Identify which cell holds the provided text, then report its [x, y] central coordinate. 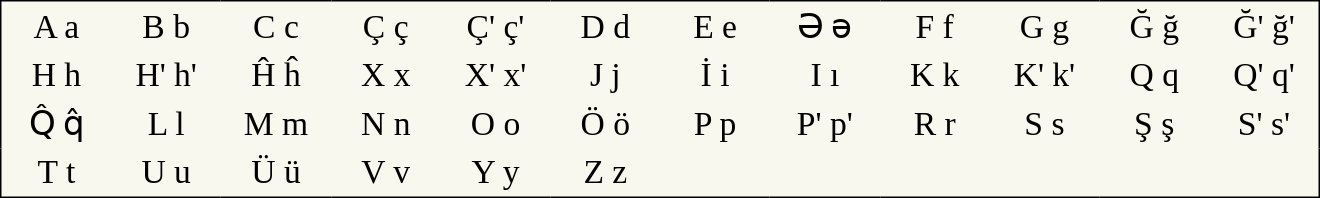
S' s' [1264, 124]
V v [386, 172]
X x [386, 75]
Ö ö [605, 124]
O o [496, 124]
X' x' [496, 75]
G g [1045, 26]
T t [56, 172]
M m [276, 124]
H h [56, 75]
S s [1045, 124]
U u [166, 172]
İ i [715, 75]
Ә ә [825, 26]
D d [605, 26]
Z z [605, 172]
Ğ' ğ' [1264, 26]
Y y [496, 172]
F f [935, 26]
Q' q' [1264, 75]
Q̂ q̂ [56, 124]
I ı [825, 75]
Ü ü [276, 172]
Ğ ğ [1154, 26]
Ĥ ĥ [276, 75]
P' p' [825, 124]
K k [935, 75]
B b [166, 26]
R r [935, 124]
Ç' ç' [496, 26]
Ç ç [386, 26]
N n [386, 124]
K' k' [1045, 75]
L l [166, 124]
H' h' [166, 75]
J j [605, 75]
P p [715, 124]
Q q [1154, 75]
Ş ş [1154, 124]
C c [276, 26]
A a [56, 26]
E e [715, 26]
